Return (X, Y) of the center of cell containing provided text 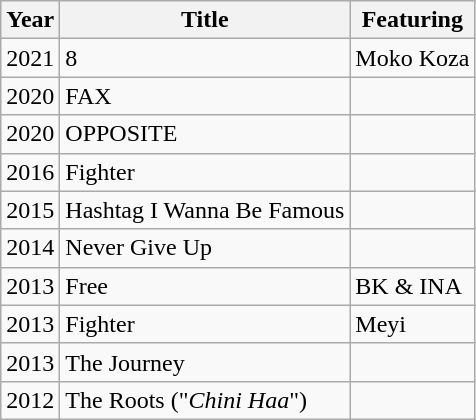
Year (30, 20)
Featuring (412, 20)
2014 (30, 248)
8 (205, 58)
Moko Koza (412, 58)
Never Give Up (205, 248)
Hashtag I Wanna Be Famous (205, 210)
OPPOSITE (205, 134)
Title (205, 20)
2016 (30, 172)
Meyi (412, 324)
Free (205, 286)
2012 (30, 400)
FAX (205, 96)
BK & INA (412, 286)
2021 (30, 58)
The Roots ("Chini Haa") (205, 400)
The Journey (205, 362)
2015 (30, 210)
